Return the (X, Y) coordinate for the center point of the cell that contains the specified text.  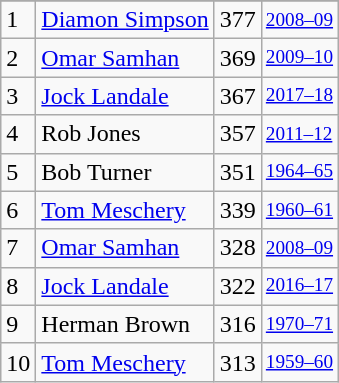
1964–65 (299, 172)
10 (18, 362)
313 (238, 362)
4 (18, 134)
1960–61 (299, 210)
2011–12 (299, 134)
Diamon Simpson (125, 20)
1959–60 (299, 362)
351 (238, 172)
339 (238, 210)
377 (238, 20)
2009–10 (299, 58)
7 (18, 248)
5 (18, 172)
369 (238, 58)
1 (18, 20)
1970–71 (299, 324)
6 (18, 210)
357 (238, 134)
8 (18, 286)
2017–18 (299, 96)
Rob Jones (125, 134)
322 (238, 286)
2 (18, 58)
367 (238, 96)
9 (18, 324)
3 (18, 96)
2016–17 (299, 286)
328 (238, 248)
316 (238, 324)
Herman Brown (125, 324)
Bob Turner (125, 172)
